Determine the (x, y) coordinate at the center of the cell enclosing the given text.  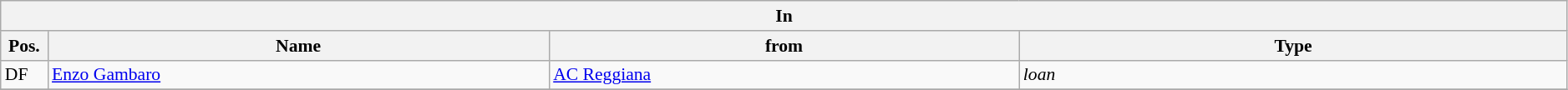
DF (24, 75)
Enzo Gambaro (298, 75)
loan (1293, 75)
from (784, 46)
In (784, 16)
Pos. (24, 46)
Name (298, 46)
Type (1293, 46)
AC Reggiana (784, 75)
